Locate the cell with the specified text and output its (x, y) center coordinate. 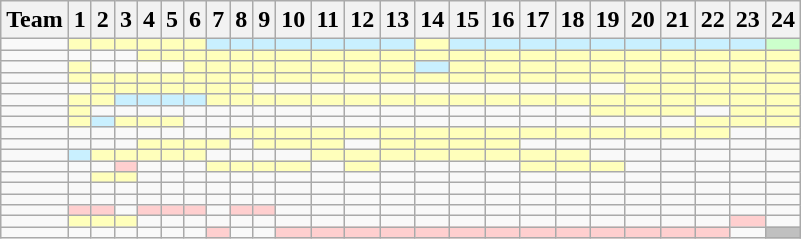
4 (148, 20)
14 (432, 20)
8 (242, 20)
16 (502, 20)
12 (362, 20)
22 (712, 20)
9 (264, 20)
7 (218, 20)
2 (102, 20)
24 (782, 20)
6 (196, 20)
1 (80, 20)
19 (608, 20)
5 (172, 20)
Team (35, 20)
15 (468, 20)
18 (572, 20)
13 (398, 20)
23 (748, 20)
11 (328, 20)
10 (294, 20)
21 (678, 20)
17 (538, 20)
20 (642, 20)
3 (126, 20)
